Identify which cell holds the provided text, then report its [x, y] central coordinate. 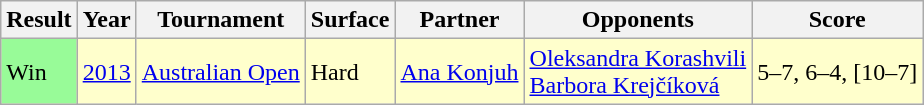
Partner [460, 20]
Score [838, 20]
Hard [350, 72]
Result [39, 20]
Year [106, 20]
Oleksandra Korashvili Barbora Krejčíková [638, 72]
Opponents [638, 20]
Surface [350, 20]
5–7, 6–4, [10–7] [838, 72]
2013 [106, 72]
Ana Konjuh [460, 72]
Australian Open [220, 72]
Win [39, 72]
Tournament [220, 20]
